Return the [X, Y] coordinate for the center point of the cell that contains the specified text.  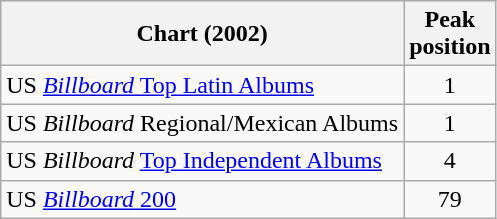
US Billboard 200 [202, 199]
US Billboard Top Independent Albums [202, 161]
Chart (2002) [202, 34]
79 [450, 199]
US Billboard Regional/Mexican Albums [202, 123]
Peakposition [450, 34]
4 [450, 161]
US Billboard Top Latin Albums [202, 85]
